Pinpoint the cell where the given text exists, returning its (X, Y) midpoint coordinate. 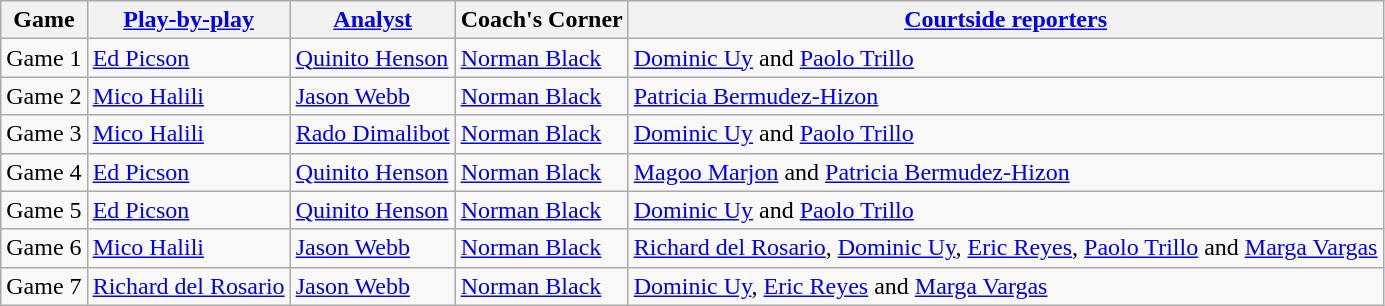
Richard del Rosario, Dominic Uy, Eric Reyes, Paolo Trillo and Marga Vargas (1006, 248)
Game 3 (44, 134)
Game (44, 20)
Patricia Bermudez-Hizon (1006, 96)
Richard del Rosario (188, 286)
Game 5 (44, 210)
Game 7 (44, 286)
Game 2 (44, 96)
Analyst (372, 20)
Courtside reporters (1006, 20)
Game 4 (44, 172)
Coach's Corner (542, 20)
Rado Dimalibot (372, 134)
Play-by-play (188, 20)
Dominic Uy, Eric Reyes and Marga Vargas (1006, 286)
Magoo Marjon and Patricia Bermudez-Hizon (1006, 172)
Game 1 (44, 58)
Game 6 (44, 248)
